Identify which cell holds the provided text, then report its (x, y) central coordinate. 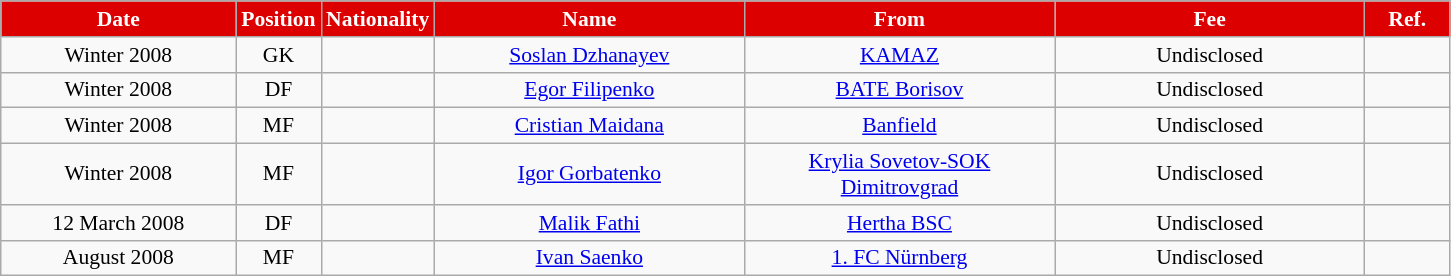
Igor Gorbatenko (589, 174)
Ref. (1408, 19)
1. FC Nürnberg (899, 258)
KAMAZ (899, 55)
From (899, 19)
Fee (1210, 19)
GK (278, 55)
Malik Fathi (589, 223)
Egor Filipenko (589, 90)
Banfield (899, 126)
Date (118, 19)
12 March 2008 (118, 223)
Position (278, 19)
BATE Borisov (899, 90)
Ivan Saenko (589, 258)
Hertha BSC (899, 223)
Nationality (378, 19)
Krylia Sovetov-SOK Dimitrovgrad (899, 174)
Cristian Maidana (589, 126)
Soslan Dzhanayev (589, 55)
August 2008 (118, 258)
Name (589, 19)
